Detect which cell encompasses the target text, then output its [x, y] center coordinate. 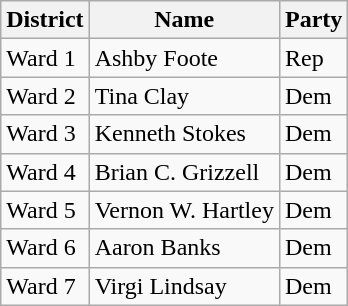
Ward 4 [45, 172]
Ward 5 [45, 210]
Rep [313, 58]
Ward 6 [45, 248]
Aaron Banks [184, 248]
Ward 2 [45, 96]
Tina Clay [184, 96]
Vernon W. Hartley [184, 210]
Brian C. Grizzell [184, 172]
Kenneth Stokes [184, 134]
Ward 1 [45, 58]
Virgi Lindsay [184, 286]
Name [184, 20]
Ward 3 [45, 134]
District [45, 20]
Ward 7 [45, 286]
Party [313, 20]
Ashby Foote [184, 58]
